Identify which cell holds the provided text, then report its (X, Y) central coordinate. 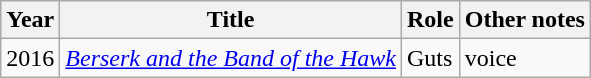
Berserk and the Band of the Hawk (231, 58)
Title (231, 20)
Other notes (524, 20)
2016 (30, 58)
Year (30, 20)
Guts (430, 58)
Role (430, 20)
voice (524, 58)
